Pinpoint the cell where the given text exists, returning its (x, y) midpoint coordinate. 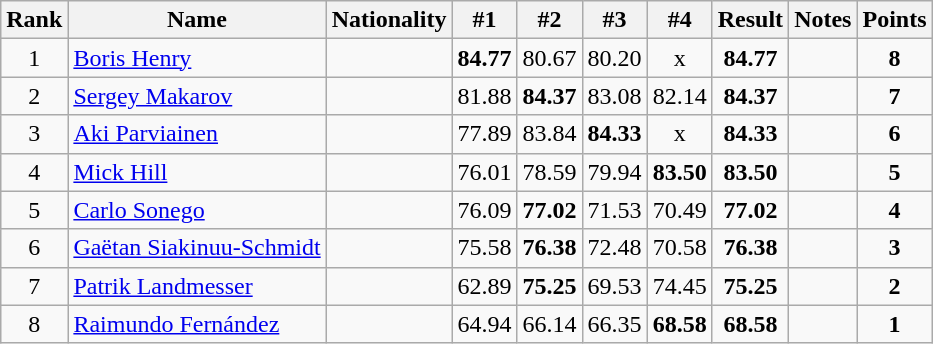
Points (894, 20)
62.89 (484, 286)
#2 (550, 20)
74.45 (680, 286)
64.94 (484, 324)
76.01 (484, 172)
Rank (34, 20)
79.94 (614, 172)
69.53 (614, 286)
75.58 (484, 248)
77.89 (484, 134)
Carlo Sonego (197, 210)
Raimundo Fernández (197, 324)
71.53 (614, 210)
Result (750, 20)
Sergey Makarov (197, 96)
78.59 (550, 172)
82.14 (680, 96)
#4 (680, 20)
Patrik Landmesser (197, 286)
80.67 (550, 58)
Mick Hill (197, 172)
70.58 (680, 248)
66.14 (550, 324)
Gaëtan Siakinuu-Schmidt (197, 248)
83.08 (614, 96)
76.09 (484, 210)
#1 (484, 20)
80.20 (614, 58)
83.84 (550, 134)
Aki Parviainen (197, 134)
81.88 (484, 96)
Nationality (389, 20)
Name (197, 20)
72.48 (614, 248)
#3 (614, 20)
Boris Henry (197, 58)
Notes (823, 20)
70.49 (680, 210)
66.35 (614, 324)
